Capture the cell that displays the provided text and extract its [x, y] central coordinate. 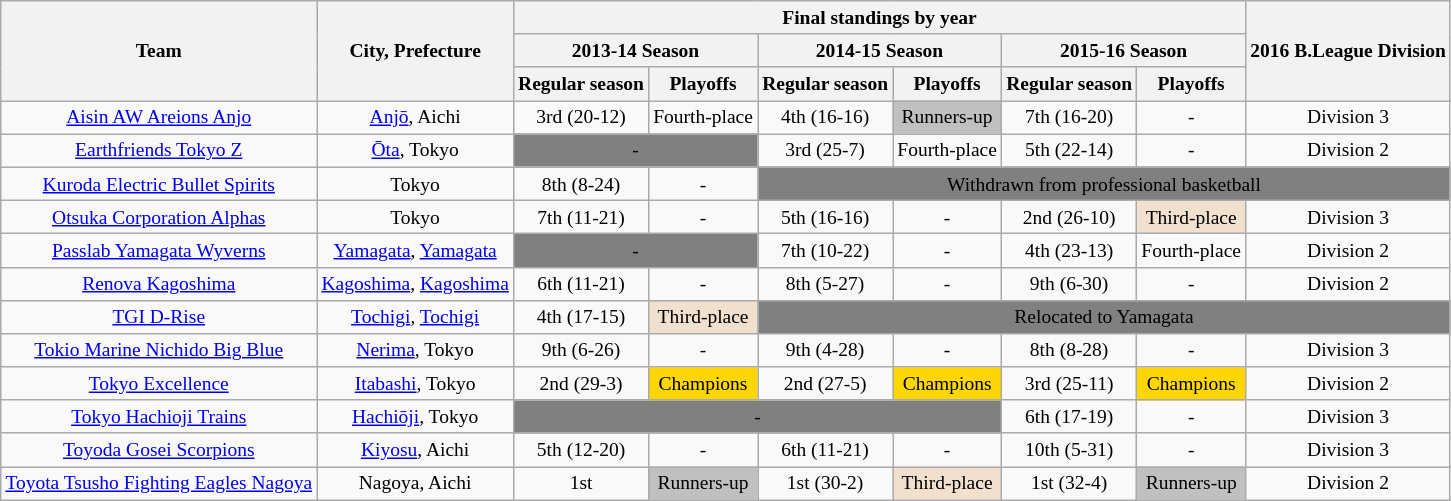
3rd (20-12) [580, 118]
Otsuka Corporation Alphas [159, 216]
Nerima, Tokyo [416, 350]
1st (32-4) [1070, 484]
1st (30-2) [826, 484]
9th (6-30) [1070, 284]
2nd (27-5) [826, 384]
Earthfriends Tokyo Z [159, 150]
8th (8-28) [1070, 350]
2nd (26-10) [1070, 216]
Hachiōji, Tokyo [416, 416]
TGI D-Rise [159, 316]
2nd (29-3) [580, 384]
4th (17-15) [580, 316]
Tokyo Hachioji Trains [159, 416]
2013-14 Season [635, 50]
2016 B.League Division [1348, 51]
Kiyosu, Aichi [416, 450]
9th (6-26) [580, 350]
Relocated to Yamagata [1104, 316]
4th (23-13) [1070, 250]
5th (16-16) [826, 216]
2014-15 Season [880, 50]
Nagoya, Aichi [416, 484]
Yamagata, Yamagata [416, 250]
Passlab Yamagata Wyverns [159, 250]
Tokyo Excellence [159, 384]
1st [580, 484]
Toyota Tsusho Fighting Eagles Nagoya [159, 484]
Anjō, Aichi [416, 118]
5th (22-14) [1070, 150]
3rd (25-11) [1070, 384]
Toyoda Gosei Scorpions [159, 450]
2015-16 Season [1124, 50]
9th (4-28) [826, 350]
6th (17-19) [1070, 416]
Renova Kagoshima [159, 284]
Kuroda Electric Bullet Spirits [159, 184]
Tochigi, Tochigi [416, 316]
Withdrawn from professional basketball [1104, 184]
Itabashi, Tokyo [416, 384]
4th (16-16) [826, 118]
7th (11-21) [580, 216]
5th (12-20) [580, 450]
Ōta, Tokyo [416, 150]
Tokio Marine Nichido Big Blue [159, 350]
8th (5-27) [826, 284]
Team [159, 51]
Aisin AW Areions Anjo [159, 118]
Final standings by year [879, 18]
3rd (25-7) [826, 150]
7th (10-22) [826, 250]
7th (16-20) [1070, 118]
10th (5-31) [1070, 450]
City, Prefecture [416, 51]
8th (8-24) [580, 184]
Kagoshima, Kagoshima [416, 284]
